Find where the given text appears and provide that cell's center as [X, Y] coordinate. 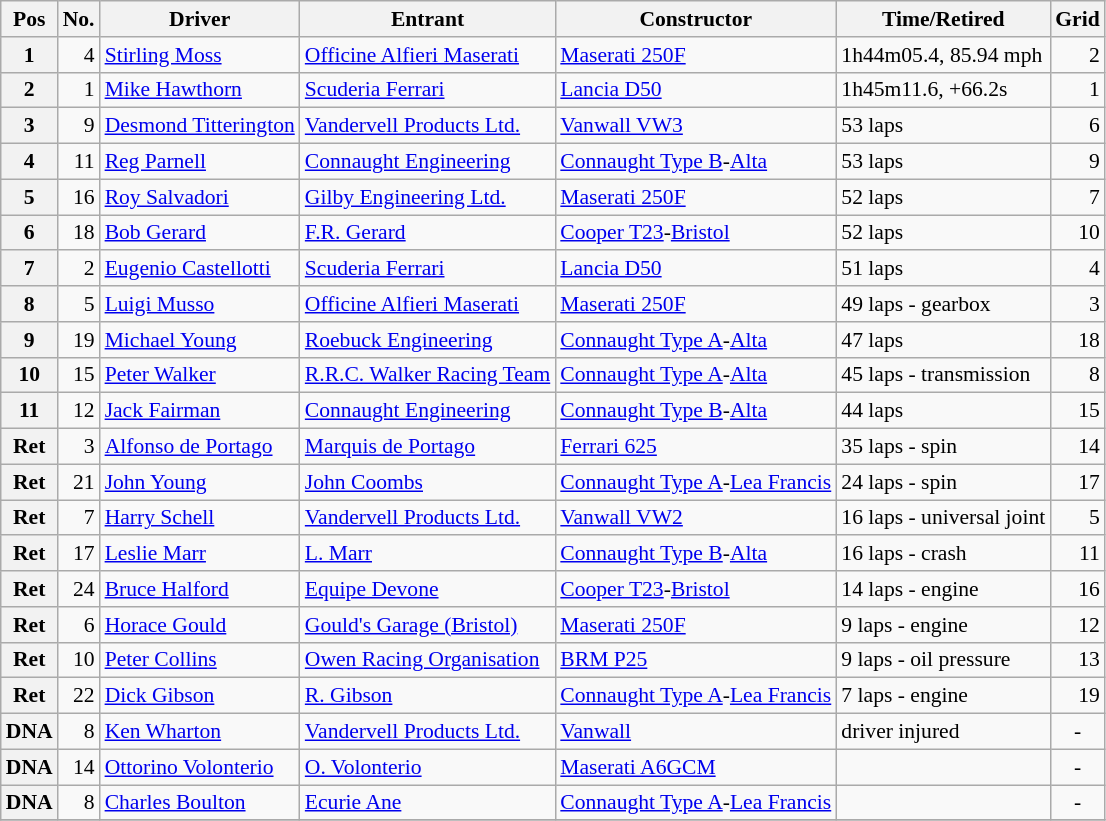
44 laps [943, 411]
9 laps - engine [943, 625]
Maserati A6GCM [696, 767]
24 laps - spin [943, 482]
35 laps - spin [943, 447]
Ottorino Volonterio [200, 767]
driver injured [943, 732]
Alfonso de Portago [200, 447]
Reg Parnell [200, 162]
Stirling Moss [200, 55]
21 [79, 482]
16 laps - universal joint [943, 518]
BRM P25 [696, 660]
Desmond Titterington [200, 126]
24 [79, 589]
Bruce Halford [200, 589]
1h45m11.6, +66.2s [943, 90]
Vanwall VW3 [696, 126]
O. Volonterio [428, 767]
Michael Young [200, 340]
Luigi Musso [200, 304]
No. [79, 19]
14 laps - engine [943, 589]
Ferrari 625 [696, 447]
Roy Salvadori [200, 197]
Pos [30, 19]
7 laps - engine [943, 696]
R. Gibson [428, 696]
Grid [1078, 19]
Ecurie Ane [428, 803]
Harry Schell [200, 518]
Vanwall [696, 732]
R.R.C. Walker Racing Team [428, 375]
Roebuck Engineering [428, 340]
John Young [200, 482]
22 [79, 696]
Eugenio Castellotti [200, 269]
Entrant [428, 19]
Peter Walker [200, 375]
Dick Gibson [200, 696]
Driver [200, 19]
Constructor [696, 19]
Leslie Marr [200, 554]
Equipe Devone [428, 589]
47 laps [943, 340]
1h44m05.4, 85.94 mph [943, 55]
Peter Collins [200, 660]
Ken Wharton [200, 732]
Marquis de Portago [428, 447]
9 laps - oil pressure [943, 660]
Mike Hawthorn [200, 90]
Horace Gould [200, 625]
49 laps - gearbox [943, 304]
Gilby Engineering Ltd. [428, 197]
L. Marr [428, 554]
John Coombs [428, 482]
45 laps - transmission [943, 375]
Gould's Garage (Bristol) [428, 625]
Vanwall VW2 [696, 518]
F.R. Gerard [428, 233]
16 laps - crash [943, 554]
Charles Boulton [200, 803]
Time/Retired [943, 19]
Jack Fairman [200, 411]
51 laps [943, 269]
Owen Racing Organisation [428, 660]
13 [1078, 660]
Bob Gerard [200, 233]
